Identify which cell holds the provided text, then report its (X, Y) central coordinate. 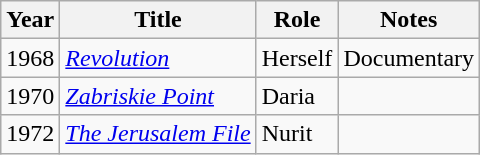
The Jerusalem File (158, 134)
Revolution (158, 58)
Year (30, 20)
Nurit (297, 134)
Notes (409, 20)
Daria (297, 96)
1970 (30, 96)
Role (297, 20)
Documentary (409, 58)
Zabriskie Point (158, 96)
1972 (30, 134)
Herself (297, 58)
Title (158, 20)
1968 (30, 58)
